Determine the [x, y] coordinate at the center of the cell enclosing the given text.  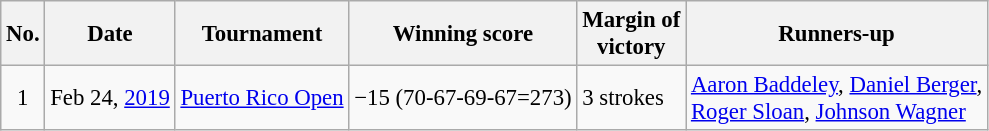
1 [23, 98]
Feb 24, 2019 [110, 98]
Aaron Baddeley, Daniel Berger, Roger Sloan, Johnson Wagner [837, 98]
Puerto Rico Open [262, 98]
Tournament [262, 34]
−15 (70-67-69-67=273) [463, 98]
Margin ofvictory [632, 34]
No. [23, 34]
Runners-up [837, 34]
3 strokes [632, 98]
Date [110, 34]
Winning score [463, 34]
